Identify which cell holds the provided text, then report its [X, Y] central coordinate. 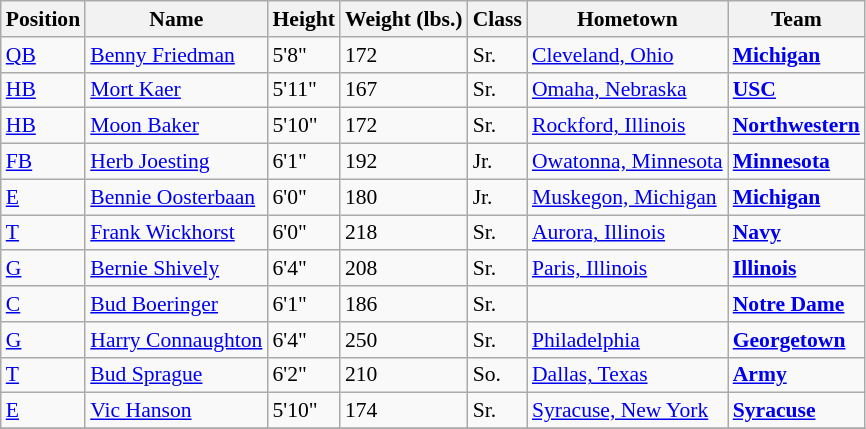
Vic Hanson [176, 411]
Syracuse [796, 411]
Hometown [628, 19]
Rockford, Illinois [628, 126]
FB [43, 162]
Philadelphia [628, 340]
Weight (lbs.) [404, 19]
Bud Boeringer [176, 304]
208 [404, 269]
192 [404, 162]
Owatonna, Minnesota [628, 162]
5'11" [303, 90]
Mort Kaer [176, 90]
180 [404, 197]
5'8" [303, 55]
QB [43, 55]
250 [404, 340]
186 [404, 304]
Cleveland, Ohio [628, 55]
Illinois [796, 269]
Harry Connaughton [176, 340]
Navy [796, 233]
Class [498, 19]
Georgetown [796, 340]
Muskegon, Michigan [628, 197]
USC [796, 90]
Frank Wickhorst [176, 233]
167 [404, 90]
Name [176, 19]
Syracuse, New York [628, 411]
Height [303, 19]
Army [796, 375]
Aurora, Illinois [628, 233]
210 [404, 375]
C [43, 304]
Minnesota [796, 162]
So. [498, 375]
6'2" [303, 375]
Team [796, 19]
Herb Joesting [176, 162]
Moon Baker [176, 126]
Bud Sprague [176, 375]
218 [404, 233]
Notre Dame [796, 304]
Northwestern [796, 126]
Paris, Illinois [628, 269]
Bernie Shively [176, 269]
Position [43, 19]
174 [404, 411]
Bennie Oosterbaan [176, 197]
Benny Friedman [176, 55]
Omaha, Nebraska [628, 90]
Dallas, Texas [628, 375]
